Detect which cell encompasses the target text, then output its (x, y) center coordinate. 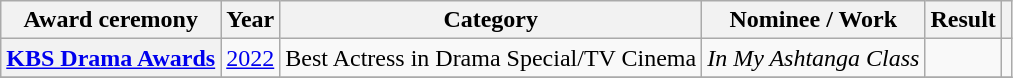
Result (963, 20)
Best Actress in Drama Special/TV Cinema (491, 58)
Award ceremony (111, 20)
In My Ashtanga Class (814, 58)
KBS Drama Awards (111, 58)
Nominee / Work (814, 20)
2022 (250, 58)
Category (491, 20)
Year (250, 20)
